Determine the [X, Y] coordinate at the center of the cell enclosing the given text.  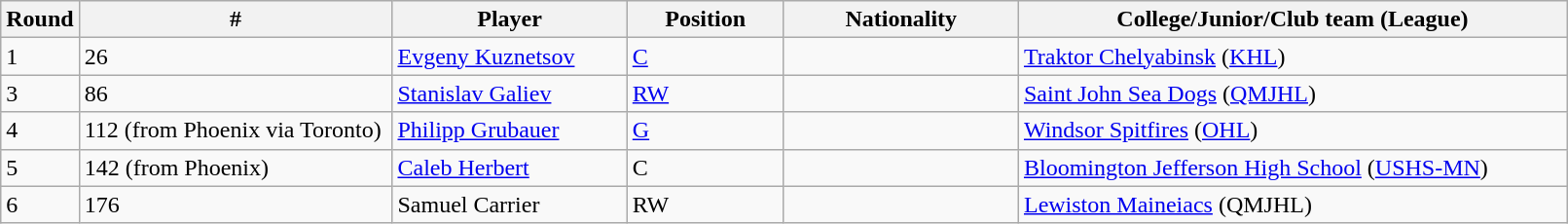
86 [236, 93]
Stanislav Galiev [510, 93]
Round [40, 19]
142 (from Phoenix) [236, 168]
Saint John Sea Dogs (QMJHL) [1293, 93]
6 [40, 205]
Position [705, 19]
1 [40, 56]
176 [236, 205]
Nationality [901, 19]
College/Junior/Club team (League) [1293, 19]
5 [40, 168]
Philipp Grubauer [510, 131]
G [705, 131]
112 (from Phoenix via Toronto) [236, 131]
Lewiston Maineiacs (QMJHL) [1293, 205]
Traktor Chelyabinsk (KHL) [1293, 56]
26 [236, 56]
3 [40, 93]
Samuel Carrier [510, 205]
Bloomington Jefferson High School (USHS-MN) [1293, 168]
4 [40, 131]
Player [510, 19]
# [236, 19]
Evgeny Kuznetsov [510, 56]
Windsor Spitfires (OHL) [1293, 131]
Caleb Herbert [510, 168]
